Provide the (x, y) coordinate of the cell's center where the given text is located.  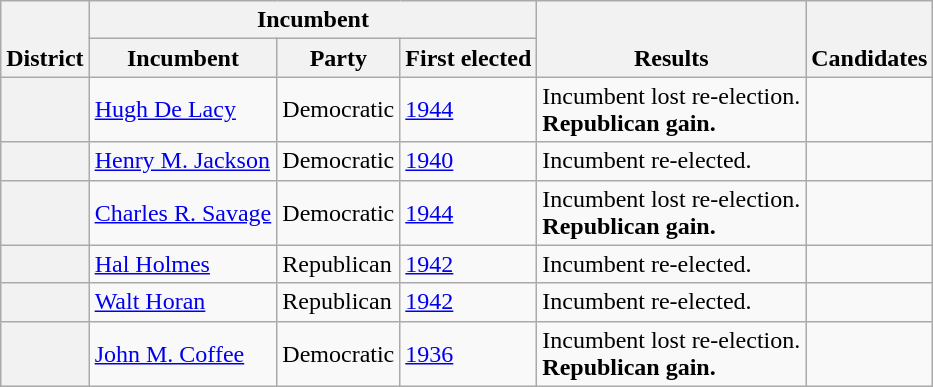
Hugh De Lacy (183, 110)
Walt Horan (183, 302)
Candidates (870, 39)
Results (672, 39)
First elected (468, 58)
1940 (468, 161)
Party (338, 58)
Charles R. Savage (183, 212)
1936 (468, 354)
Hal Holmes (183, 264)
Henry M. Jackson (183, 161)
John M. Coffee (183, 354)
District (45, 39)
